Provide the (x, y) coordinate of the cell's center where the given text is located.  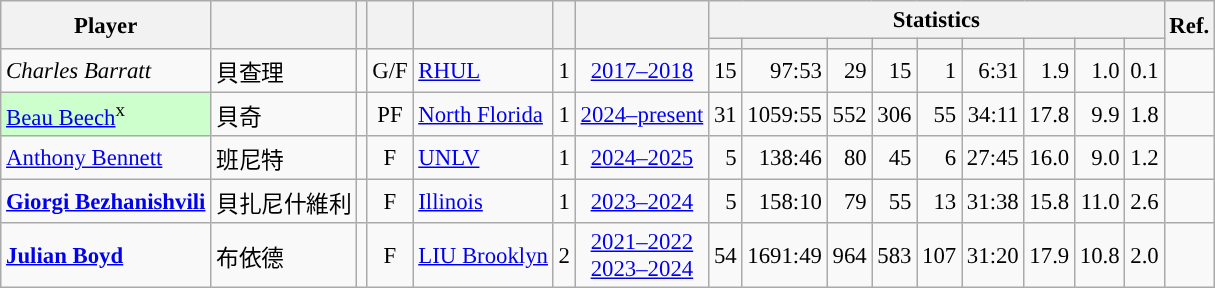
9.9 (1100, 115)
Charles Barratt (106, 71)
0.1 (1144, 71)
306 (894, 115)
1059:55 (784, 115)
貝查理 (284, 71)
Player (106, 25)
45 (894, 158)
G/F (390, 71)
Anthony Bennett (106, 158)
138:46 (784, 158)
2023–2024 (642, 202)
6:31 (994, 71)
13 (940, 202)
2.6 (1144, 202)
29 (850, 71)
RHUL (483, 71)
80 (850, 158)
Beau Beechx (106, 115)
UNLV (483, 158)
17.8 (1049, 115)
Ref. (1189, 25)
1.9 (1049, 71)
15.8 (1049, 202)
PF (390, 115)
6 (940, 158)
79 (850, 202)
158:10 (784, 202)
Giorgi Bezhanishvili (106, 202)
North Florida (483, 115)
11.0 (1100, 202)
31 (726, 115)
1.8 (1144, 115)
1.0 (1100, 71)
貝扎尼什維利 (284, 202)
552 (850, 115)
2017–2018 (642, 71)
31:38 (994, 202)
2024–2025 (642, 158)
16.0 (1049, 158)
1.2 (1144, 158)
34:11 (994, 115)
貝奇 (284, 115)
Illinois (483, 202)
班尼特 (284, 158)
9.0 (1100, 158)
Statistics (936, 20)
97:53 (784, 71)
27:45 (994, 158)
2024–present (642, 115)
